Locate the cell with the specified text and output its [X, Y] center coordinate. 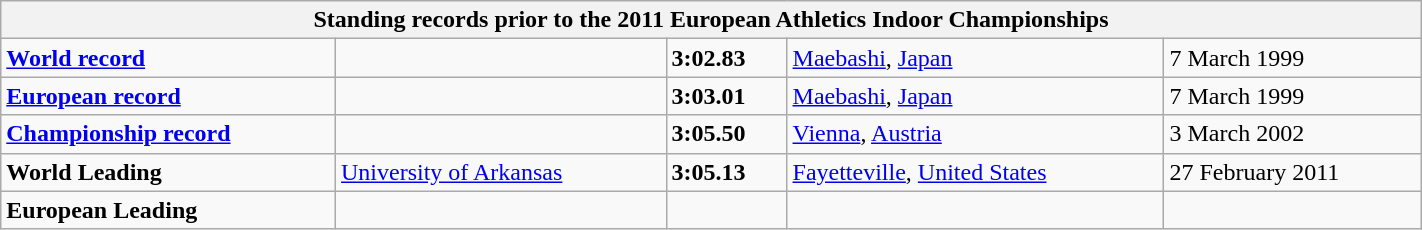
World record [168, 58]
3 March 2002 [1292, 134]
Vienna, Austria [976, 134]
3:05.50 [726, 134]
Fayetteville, United States [976, 172]
World Leading [168, 172]
3:03.01 [726, 96]
3:02.83 [726, 58]
Standing records prior to the 2011 European Athletics Indoor Championships [711, 20]
27 February 2011 [1292, 172]
3:05.13 [726, 172]
European Leading [168, 210]
University of Arkansas [502, 172]
European record [168, 96]
Championship record [168, 134]
